Return the (X, Y) coordinate for the center point of the cell that contains the specified text.  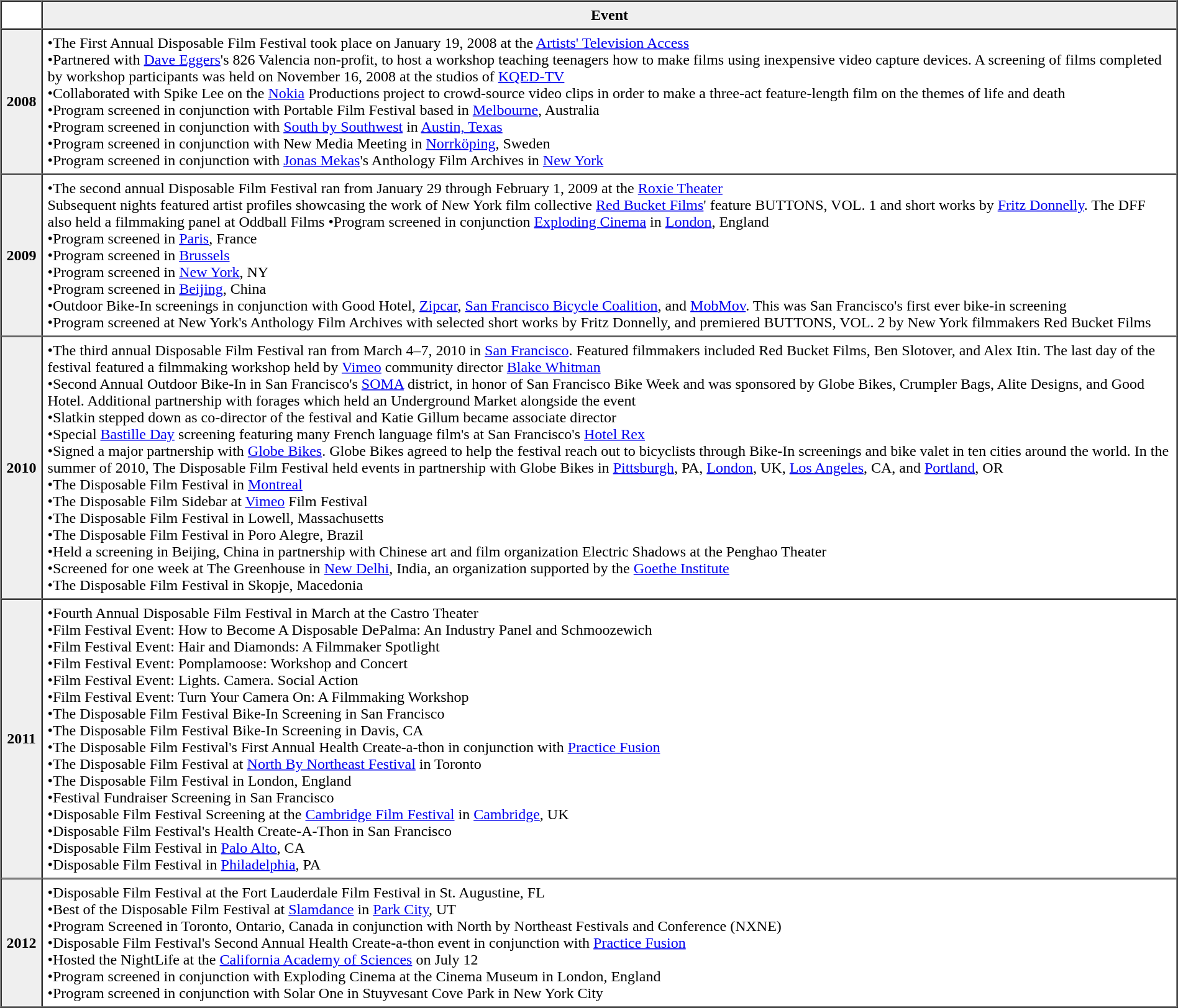
2010 (22, 468)
2009 (22, 255)
Event (610, 15)
2011 (22, 738)
2008 (22, 101)
2012 (22, 943)
